Determine the [X, Y] coordinate at the center of the cell enclosing the given text.  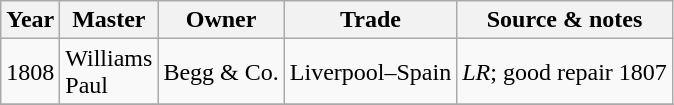
Master [109, 20]
Source & notes [565, 20]
Trade [370, 20]
Owner [221, 20]
Year [30, 20]
Liverpool–Spain [370, 72]
1808 [30, 72]
LR; good repair 1807 [565, 72]
Begg & Co. [221, 72]
WilliamsPaul [109, 72]
